Return [x, y] of the center of cell containing provided text 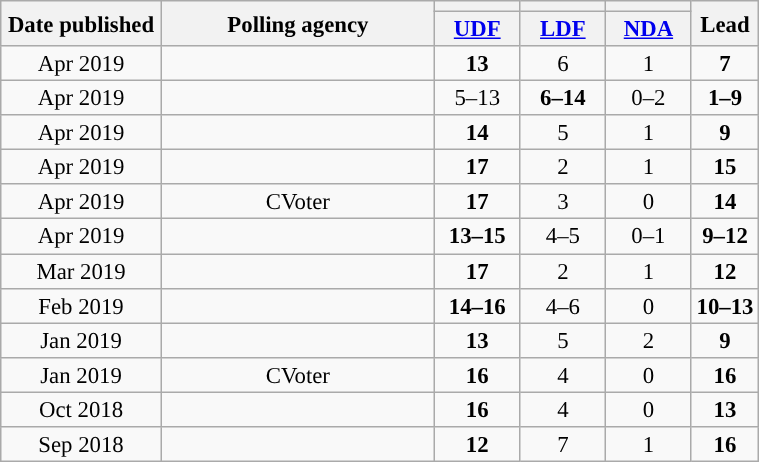
NDA [649, 30]
Polling agency [298, 24]
4–6 [563, 306]
0–1 [649, 236]
5–13 [477, 98]
14–16 [477, 306]
6–14 [563, 98]
Mar 2019 [82, 272]
Date published [82, 24]
LDF [563, 30]
9–12 [725, 236]
Lead [725, 24]
6 [563, 64]
4–5 [563, 236]
1–9 [725, 98]
15 [725, 168]
3 [563, 202]
Feb 2019 [82, 306]
0–2 [649, 98]
10–13 [725, 306]
UDF [477, 30]
Sep 2018 [82, 444]
13–15 [477, 236]
Oct 2018 [82, 410]
